From the cell containing the given text, extract its center point as [X, Y] coordinate. 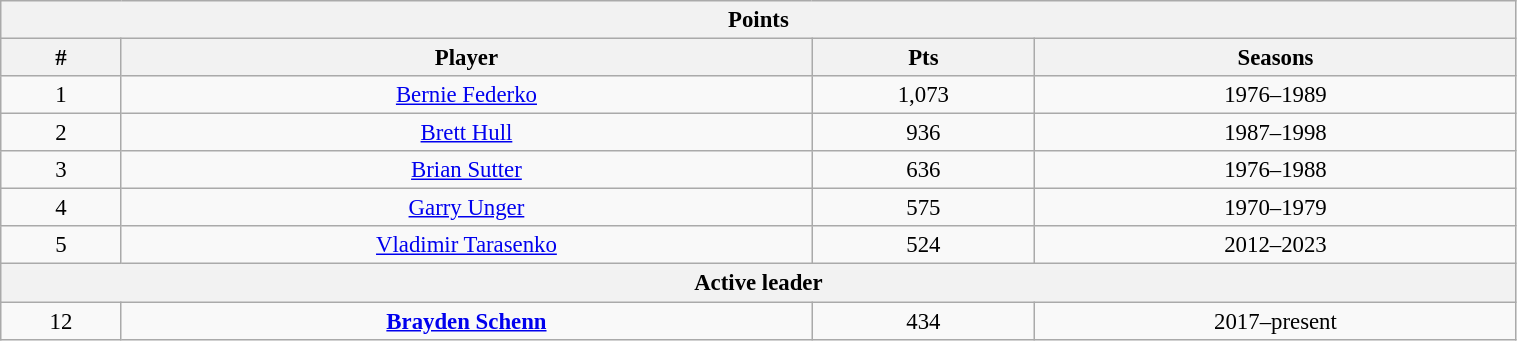
Points [758, 20]
1976–1988 [1276, 170]
Active leader [758, 283]
3 [61, 170]
Brayden Schenn [466, 321]
2017–present [1276, 321]
1 [61, 95]
2012–2023 [1276, 245]
2 [61, 133]
1,073 [924, 95]
575 [924, 208]
636 [924, 170]
Bernie Federko [466, 95]
12 [61, 321]
1987–1998 [1276, 133]
4 [61, 208]
Seasons [1276, 58]
Garry Unger [466, 208]
524 [924, 245]
1976–1989 [1276, 95]
936 [924, 133]
Pts [924, 58]
# [61, 58]
Player [466, 58]
434 [924, 321]
Vladimir Tarasenko [466, 245]
5 [61, 245]
Brian Sutter [466, 170]
1970–1979 [1276, 208]
Brett Hull [466, 133]
